Locate the cell with the specified text and output its (x, y) center coordinate. 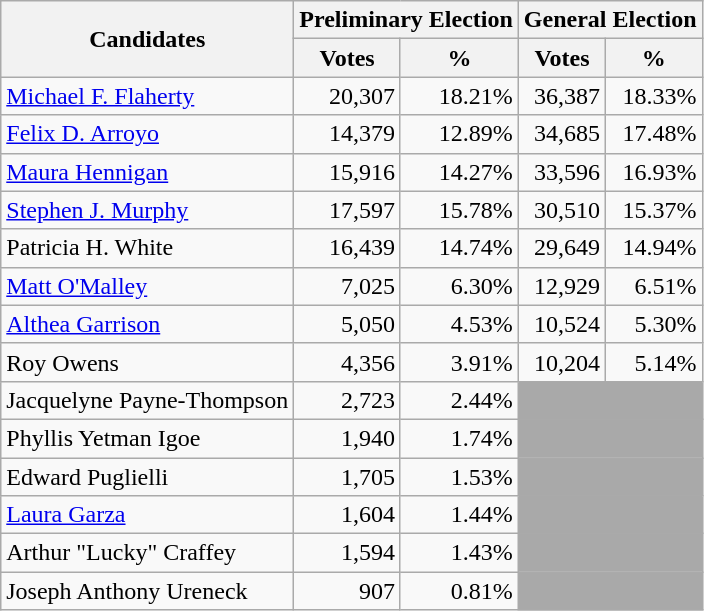
7,025 (348, 286)
1.43% (459, 553)
1,940 (348, 438)
12,929 (562, 286)
15,916 (348, 172)
14.27% (459, 172)
16,439 (348, 248)
4.53% (459, 324)
Phyllis Yetman Igoe (148, 438)
14,379 (348, 134)
10,524 (562, 324)
14.94% (654, 248)
Maura Hennigan (148, 172)
Althea Garrison (148, 324)
Michael F. Flaherty (148, 96)
15.37% (654, 210)
1.44% (459, 515)
30,510 (562, 210)
10,204 (562, 362)
Joseph Anthony Ureneck (148, 591)
6.30% (459, 286)
33,596 (562, 172)
5.14% (654, 362)
36,387 (562, 96)
1.53% (459, 477)
29,649 (562, 248)
Stephen J. Murphy (148, 210)
18.33% (654, 96)
907 (348, 591)
5,050 (348, 324)
1,594 (348, 553)
General Election (610, 20)
16.93% (654, 172)
14.74% (459, 248)
18.21% (459, 96)
2,723 (348, 400)
34,685 (562, 134)
Felix D. Arroyo (148, 134)
Matt O'Malley (148, 286)
1,705 (348, 477)
4,356 (348, 362)
Candidates (148, 39)
12.89% (459, 134)
Laura Garza (148, 515)
20,307 (348, 96)
6.51% (654, 286)
Jacquelyne Payne-Thompson (148, 400)
17,597 (348, 210)
3.91% (459, 362)
1.74% (459, 438)
Arthur "Lucky" Craffey (148, 553)
Patricia H. White (148, 248)
1,604 (348, 515)
Edward Puglielli (148, 477)
0.81% (459, 591)
15.78% (459, 210)
2.44% (459, 400)
Roy Owens (148, 362)
5.30% (654, 324)
17.48% (654, 134)
Preliminary Election (406, 20)
